For the text-containing cell, return its midpoint in (x, y) coordinate format. 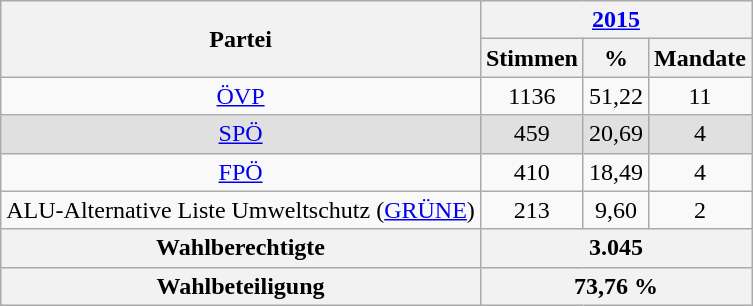
213 (532, 210)
2 (700, 210)
20,69 (616, 134)
51,22 (616, 96)
ALU-Alternative Liste Umweltschutz (GRÜNE) (241, 210)
ÖVP (241, 96)
% (616, 58)
459 (532, 134)
410 (532, 172)
Stimmen (532, 58)
Mandate (700, 58)
9,60 (616, 210)
18,49 (616, 172)
SPÖ (241, 134)
Wahlberechtigte (241, 248)
FPÖ (241, 172)
Partei (241, 39)
Wahlbeteiligung (241, 286)
11 (700, 96)
1136 (532, 96)
73,76 % (616, 286)
3.045 (616, 248)
2015 (616, 20)
